Determine the (X, Y) coordinate at the center of the cell enclosing the given text.  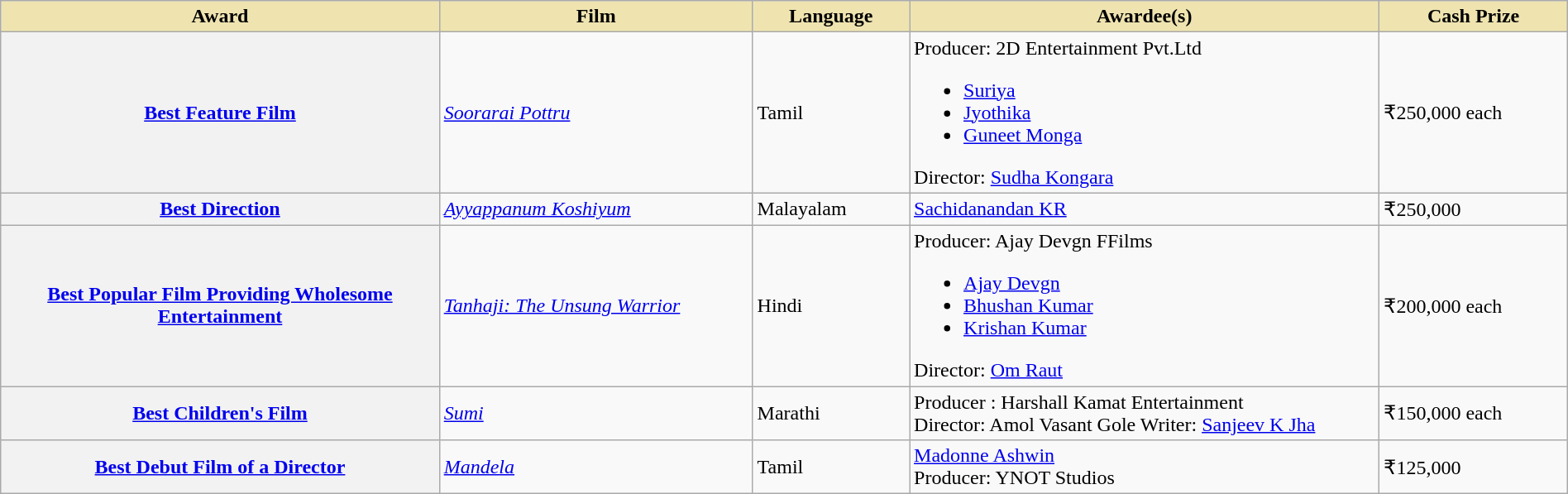
Marathi (830, 412)
Best Popular Film Providing Wholesome Entertainment (220, 305)
₹125,000 (1474, 467)
₹250,000 each (1474, 113)
Ayyappanum Koshiyum (595, 209)
Soorarai Pottru (595, 113)
Language (830, 17)
Best Children's Film (220, 412)
Malayalam (830, 209)
Cash Prize (1474, 17)
₹200,000 each (1474, 305)
Producer : Harshall Kamat EntertainmentDirector: Amol Vasant Gole Writer: Sanjeev K Jha (1145, 412)
Sumi (595, 412)
Award (220, 17)
Producer: Ajay Devgn FFilmsAjay DevgnBhushan KumarKrishan KumarDirector: Om Raut (1145, 305)
Madonne AshwinProducer: YNOT Studios (1145, 467)
Hindi (830, 305)
Best Direction (220, 209)
Best Debut Film of a Director (220, 467)
Awardee(s) (1145, 17)
Sachidanandan KR (1145, 209)
Film (595, 17)
Tanhaji: The Unsung Warrior (595, 305)
₹150,000 each (1474, 412)
₹250,000 (1474, 209)
Best Feature Film (220, 113)
Producer: 2D Entertainment Pvt.LtdSuriyaJyothikaGuneet MongaDirector: Sudha Kongara (1145, 113)
Mandela (595, 467)
